Scan for the cell matching the given text and deliver its [x, y] coordinate at center. 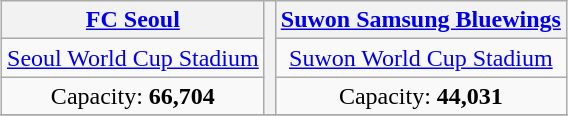
Seoul World Cup Stadium [134, 58]
Suwon World Cup Stadium [420, 58]
Suwon Samsung Bluewings [420, 20]
FC Seoul [134, 20]
Capacity: 66,704 [134, 96]
Capacity: 44,031 [420, 96]
